Provide the (X, Y) coordinate of the cell's center where the given text is located.  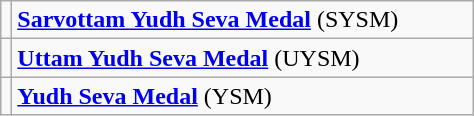
Yudh Seva Medal (YSM) (242, 96)
Sarvottam Yudh Seva Medal (SYSM) (242, 20)
Uttam Yudh Seva Medal (UYSM) (242, 58)
